Extract the (X, Y) coordinate from the center of the cell holding the provided text.  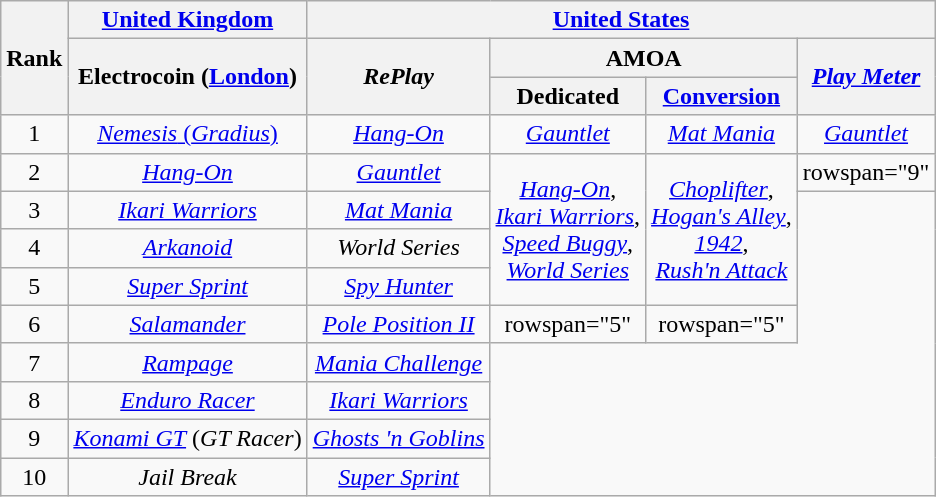
Nemesis (Gradius) (188, 134)
Ghosts 'n Goblins (398, 438)
World Series (398, 248)
6 (34, 324)
Play Meter (866, 77)
rowspan="9" (866, 172)
Pole Position II (398, 324)
9 (34, 438)
Conversion (722, 96)
Choplifter, Hogan's Alley, 1942, Rush'n Attack (722, 229)
1 (34, 134)
Dedicated (568, 96)
Electrocoin (London) (188, 77)
Hang-On, Ikari Warriors, Speed Buggy, World Series (568, 229)
7 (34, 362)
Spy Hunter (398, 286)
4 (34, 248)
Salamander (188, 324)
Mania Challenge (398, 362)
Rampage (188, 362)
10 (34, 477)
United Kingdom (188, 20)
Arkanoid (188, 248)
Konami GT (GT Racer) (188, 438)
Enduro Racer (188, 400)
2 (34, 172)
5 (34, 286)
RePlay (398, 77)
8 (34, 400)
3 (34, 210)
Jail Break (188, 477)
AMOA (644, 58)
Rank (34, 58)
United States (621, 20)
